Extract the (x, y) coordinate from the center of the cell holding the provided text.  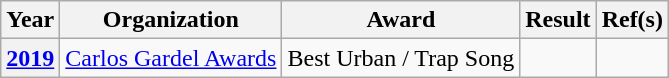
Award (401, 20)
2019 (30, 58)
Carlos Gardel Awards (171, 58)
Result (558, 20)
Ref(s) (632, 20)
Organization (171, 20)
Year (30, 20)
Best Urban / Trap Song (401, 58)
